Search for the cell housing the specified text and yield its [X, Y] center coordinate. 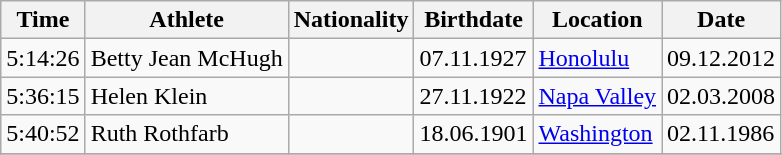
07.11.1927 [474, 58]
Helen Klein [186, 96]
09.12.2012 [722, 58]
Ruth Rothfarb [186, 134]
02.11.1986 [722, 134]
Washington [598, 134]
5:14:26 [43, 58]
Betty Jean McHugh [186, 58]
Napa Valley [598, 96]
Location [598, 20]
Birthdate [474, 20]
Time [43, 20]
02.03.2008 [722, 96]
Nationality [351, 20]
27.11.1922 [474, 96]
5:36:15 [43, 96]
Athlete [186, 20]
18.06.1901 [474, 134]
5:40:52 [43, 134]
Honolulu [598, 58]
Date [722, 20]
